For the text-containing cell, return its midpoint in [x, y] coordinate format. 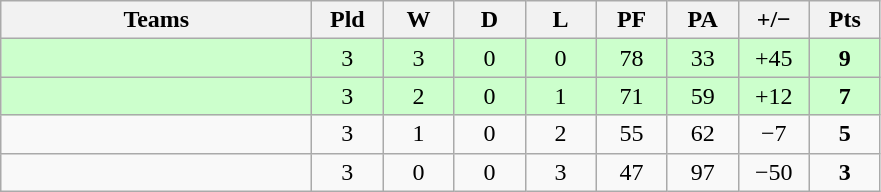
7 [844, 96]
Teams [156, 20]
59 [702, 96]
47 [632, 172]
71 [632, 96]
Pts [844, 20]
W [418, 20]
5 [844, 134]
+/− [774, 20]
D [490, 20]
33 [702, 58]
+12 [774, 96]
−50 [774, 172]
55 [632, 134]
+45 [774, 58]
Pld [348, 20]
9 [844, 58]
PA [702, 20]
78 [632, 58]
−7 [774, 134]
L [560, 20]
62 [702, 134]
97 [702, 172]
PF [632, 20]
